Pinpoint the cell where the given text exists, returning its [X, Y] midpoint coordinate. 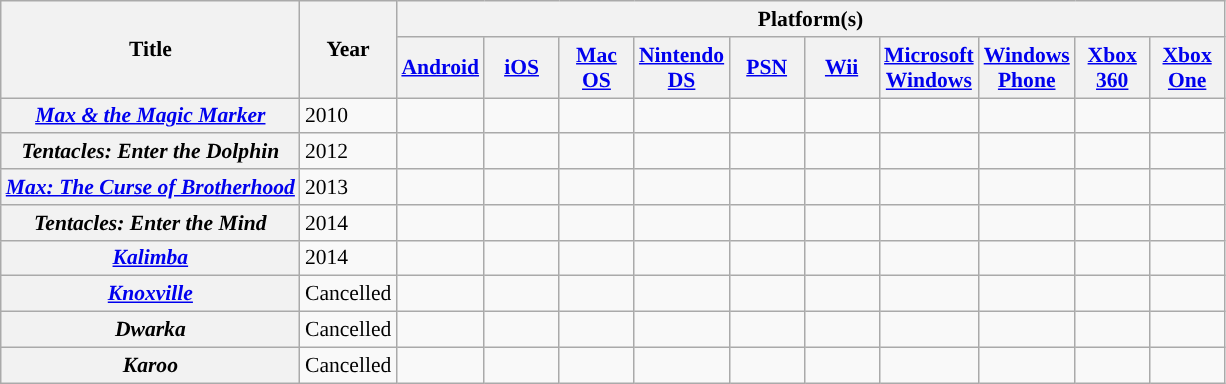
Microsoft Windows [929, 68]
Windows Phone [1027, 68]
Max & the Magic Marker [150, 116]
Mac OS [596, 68]
Tentacles: Enter the Mind [150, 223]
PSN [766, 68]
Tentacles: Enter the Dolphin [150, 152]
Title [150, 50]
2010 [348, 116]
Xbox 360 [1112, 68]
Nintendo DS [682, 68]
Year [348, 50]
2013 [348, 187]
Karoo [150, 365]
Platform(s) [810, 19]
Wii [842, 68]
2012 [348, 152]
Xbox One [1188, 68]
Knoxville [150, 294]
Max: The Curse of Brotherhood [150, 187]
Android [440, 68]
Kalimba [150, 258]
Dwarka [150, 330]
iOS [522, 68]
